Pinpoint the cell where the given text exists, returning its [X, Y] midpoint coordinate. 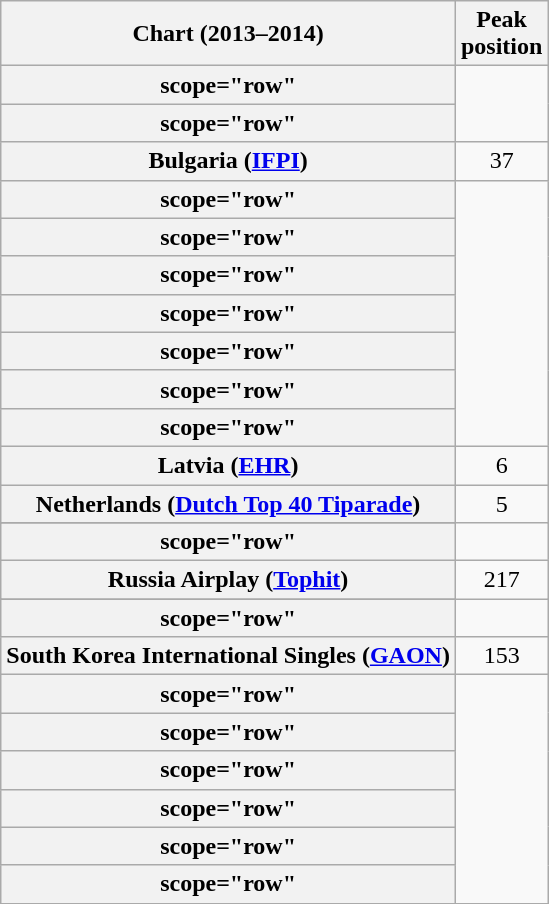
South Korea International Singles (GAON) [228, 656]
Peakposition [501, 34]
Chart (2013–2014) [228, 34]
Russia Airplay (Tophit) [228, 580]
37 [501, 161]
153 [501, 656]
Bulgaria (IFPI) [228, 161]
6 [501, 465]
Netherlands (Dutch Top 40 Tiparade) [228, 503]
5 [501, 503]
217 [501, 580]
Latvia (EHR) [228, 465]
